Locate the cell with the specified text and output its (x, y) center coordinate. 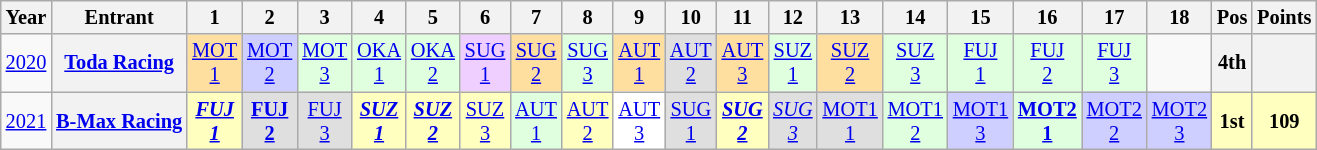
B-Max Racing (119, 121)
11 (743, 17)
Points (1284, 17)
Year (26, 17)
2021 (26, 121)
15 (980, 17)
3 (324, 17)
Entrant (119, 17)
17 (1114, 17)
MOT22 (1114, 121)
4th (1232, 63)
MOT13 (980, 121)
MOT11 (850, 121)
12 (792, 17)
7 (536, 17)
13 (850, 17)
14 (916, 17)
4 (379, 17)
9 (639, 17)
MOT21 (1048, 121)
MOT2 (270, 63)
18 (1180, 17)
1st (1232, 121)
MOT1 (214, 63)
MOT23 (1180, 121)
109 (1284, 121)
2020 (26, 63)
2 (270, 17)
16 (1048, 17)
OKA2 (433, 63)
6 (485, 17)
Toda Racing (119, 63)
8 (588, 17)
5 (433, 17)
Pos (1232, 17)
1 (214, 17)
MOT12 (916, 121)
10 (691, 17)
OKA1 (379, 63)
MOT3 (324, 63)
